From the cell containing the given text, extract its center point as [X, Y] coordinate. 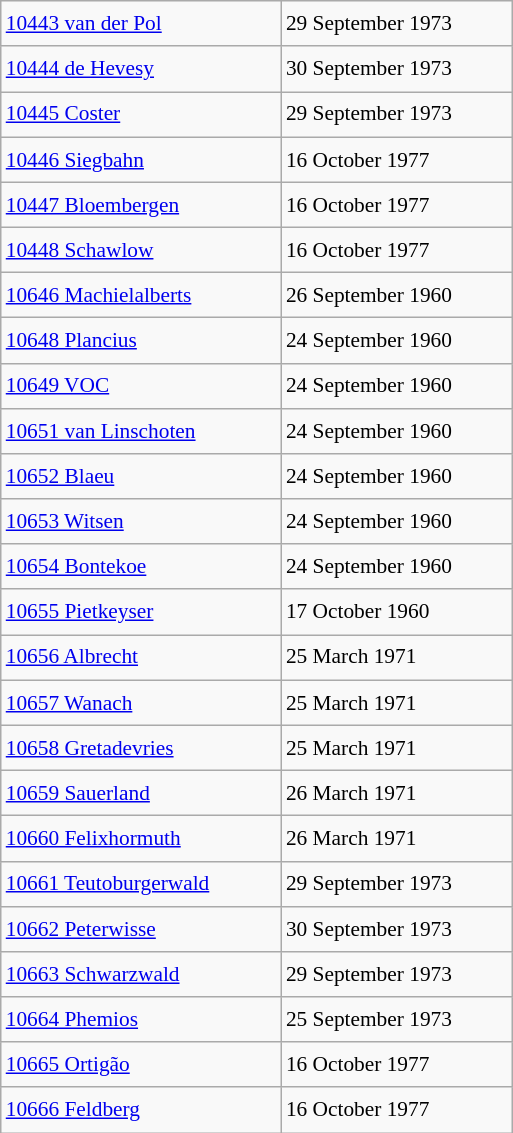
17 October 1960 [396, 612]
10447 Bloembergen [141, 204]
10653 Witsen [141, 522]
10665 Ortigão [141, 1064]
10655 Pietkeyser [141, 612]
10662 Peterwisse [141, 928]
10446 Siegbahn [141, 160]
10443 van der Pol [141, 24]
10646 Machielalberts [141, 296]
10444 de Hevesy [141, 68]
10654 Bontekoe [141, 566]
10661 Teutoburgerwald [141, 884]
10445 Coster [141, 114]
10660 Felixhormuth [141, 838]
26 September 1960 [396, 296]
10657 Wanach [141, 702]
10663 Schwarzwald [141, 974]
25 September 1973 [396, 1020]
10651 van Linschoten [141, 430]
10448 Schawlow [141, 250]
10652 Blaeu [141, 476]
10656 Albrecht [141, 658]
10658 Gretadevries [141, 748]
10659 Sauerland [141, 792]
10649 VOC [141, 386]
10648 Plancius [141, 340]
10666 Feldberg [141, 1110]
10664 Phemios [141, 1020]
